Determine the [X, Y] coordinate at the center of the cell enclosing the given text.  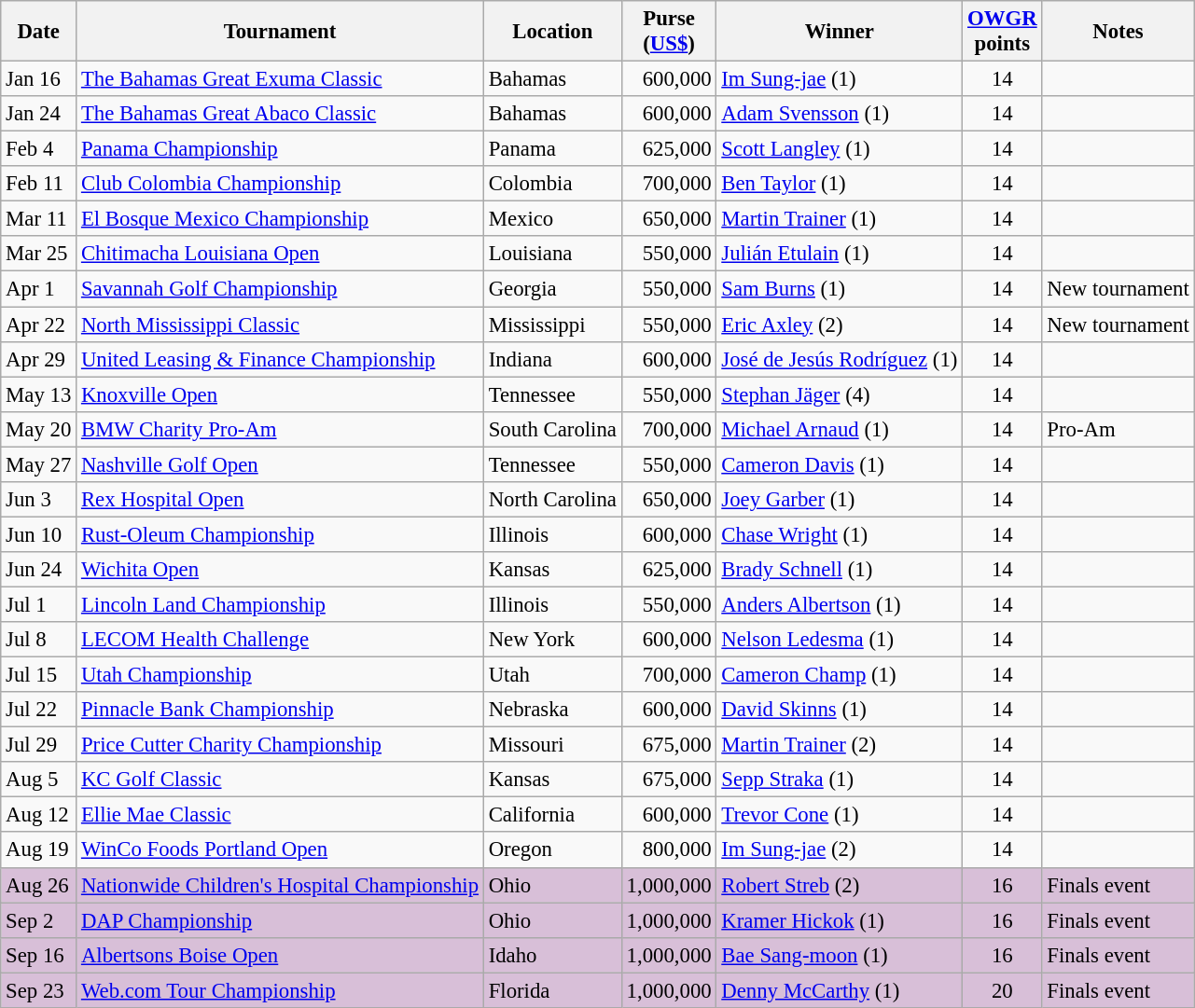
Web.com Tour Championship [280, 990]
Im Sung-jae (2) [840, 850]
Mexico [552, 219]
Sep 2 [39, 920]
Date [39, 32]
Panama [552, 149]
El Bosque Mexico Championship [280, 219]
Apr 1 [39, 289]
Cameron Davis (1) [840, 464]
Eric Axley (2) [840, 324]
California [552, 815]
BMW Charity Pro-Am [280, 429]
Nationwide Children's Hospital Championship [280, 885]
Jun 10 [39, 534]
Julián Etulain (1) [840, 255]
Utah Championship [280, 675]
Joey Garber (1) [840, 500]
Florida [552, 990]
Chase Wright (1) [840, 534]
Notes [1118, 32]
The Bahamas Great Exuma Classic [280, 79]
Louisiana [552, 255]
Jul 1 [39, 604]
May 20 [39, 429]
Apr 29 [39, 359]
North Mississippi Classic [280, 324]
Nelson Ledesma (1) [840, 640]
Sam Burns (1) [840, 289]
Oregon [552, 850]
Albertsons Boise Open [280, 955]
Location [552, 32]
Purse(US$) [669, 32]
Ellie Mae Classic [280, 815]
May 13 [39, 394]
New York [552, 640]
Missouri [552, 745]
Jun 24 [39, 570]
Indiana [552, 359]
Brady Schnell (1) [840, 570]
Jan 16 [39, 79]
Michael Arnaud (1) [840, 429]
Cameron Champ (1) [840, 675]
Savannah Golf Championship [280, 289]
Chitimacha Louisiana Open [280, 255]
Sepp Straka (1) [840, 780]
Georgia [552, 289]
Utah [552, 675]
Winner [840, 32]
Sep 16 [39, 955]
WinCo Foods Portland Open [280, 850]
Anders Albertson (1) [840, 604]
Nebraska [552, 710]
20 [1002, 990]
800,000 [669, 850]
José de Jesús Rodríguez (1) [840, 359]
Aug 5 [39, 780]
Jan 24 [39, 114]
United Leasing & Finance Championship [280, 359]
South Carolina [552, 429]
DAP Championship [280, 920]
Feb 4 [39, 149]
Kramer Hickok (1) [840, 920]
Mar 25 [39, 255]
Jul 22 [39, 710]
Price Cutter Charity Championship [280, 745]
Jul 15 [39, 675]
Im Sung-jae (1) [840, 79]
Nashville Golf Open [280, 464]
Martin Trainer (1) [840, 219]
Mississippi [552, 324]
Adam Svensson (1) [840, 114]
Martin Trainer (2) [840, 745]
Apr 22 [39, 324]
David Skinns (1) [840, 710]
Club Colombia Championship [280, 184]
Jun 3 [39, 500]
Lincoln Land Championship [280, 604]
Pro-Am [1118, 429]
May 27 [39, 464]
Rex Hospital Open [280, 500]
Wichita Open [280, 570]
Scott Langley (1) [840, 149]
Feb 11 [39, 184]
Robert Streb (2) [840, 885]
Pinnacle Bank Championship [280, 710]
Panama Championship [280, 149]
North Carolina [552, 500]
Aug 26 [39, 885]
Mar 11 [39, 219]
Aug 12 [39, 815]
The Bahamas Great Abaco Classic [280, 114]
Idaho [552, 955]
Aug 19 [39, 850]
Jul 8 [39, 640]
Ben Taylor (1) [840, 184]
Sep 23 [39, 990]
Trevor Cone (1) [840, 815]
LECOM Health Challenge [280, 640]
Denny McCarthy (1) [840, 990]
KC Golf Classic [280, 780]
Knoxville Open [280, 394]
Colombia [552, 184]
Stephan Jäger (4) [840, 394]
OWGRpoints [1002, 32]
Tournament [280, 32]
Jul 29 [39, 745]
Rust-Oleum Championship [280, 534]
Bae Sang-moon (1) [840, 955]
